Search for the cell housing the specified text and yield its (x, y) center coordinate. 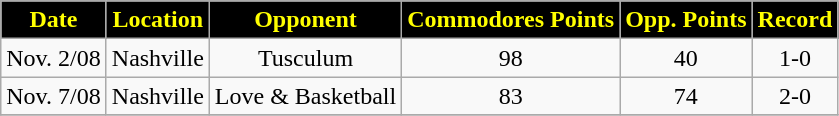
Love & Basketball (305, 96)
1-0 (795, 58)
Opp. Points (686, 20)
Nov. 7/08 (54, 96)
83 (511, 96)
Tusculum (305, 58)
Location (158, 20)
74 (686, 96)
Opponent (305, 20)
98 (511, 58)
Nov. 2/08 (54, 58)
Commodores Points (511, 20)
Date (54, 20)
40 (686, 58)
2-0 (795, 96)
Record (795, 20)
